Output the (X, Y) coordinate of the center of the cell containing the given text.  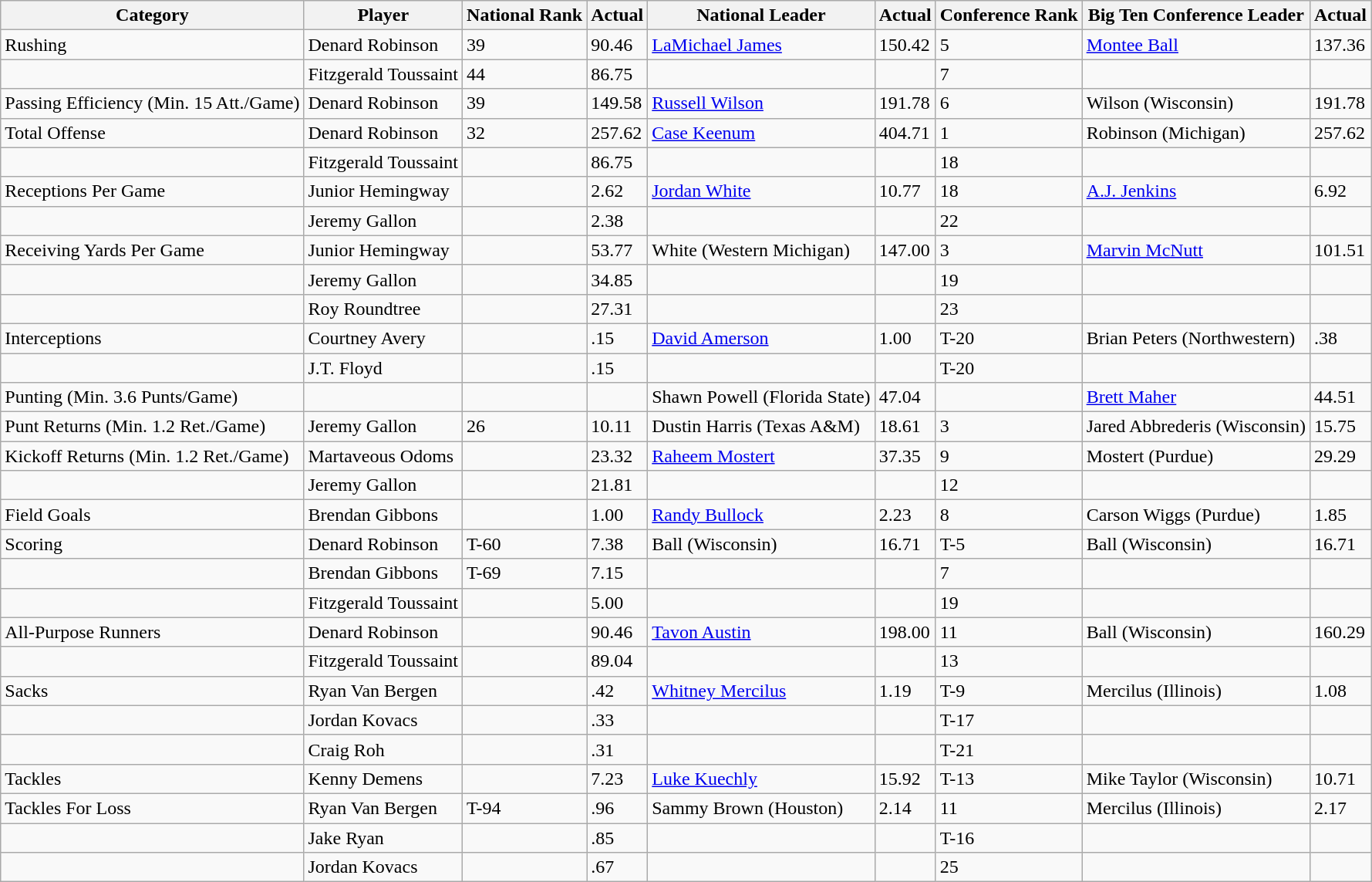
T-21 (1009, 749)
1.85 (1340, 515)
137.36 (1340, 45)
Craig Roh (383, 749)
6.92 (1340, 191)
10.71 (1340, 779)
149.58 (617, 103)
Mike Taylor (Wisconsin) (1195, 779)
A.J. Jenkins (1195, 191)
.67 (617, 867)
Sacks (153, 691)
9 (1009, 456)
.38 (1340, 338)
Receptions Per Game (153, 191)
101.51 (1340, 250)
7.23 (617, 779)
Jake Ryan (383, 837)
LaMichael James (761, 45)
198.00 (905, 632)
26 (524, 427)
Wilson (Wisconsin) (1195, 103)
Case Keenum (761, 133)
1.08 (1340, 691)
7.15 (617, 573)
T-60 (524, 544)
Punt Returns (Min. 1.2 Ret./Game) (153, 427)
T-94 (524, 808)
.42 (617, 691)
Passing Efficiency (Min. 15 Att./Game) (153, 103)
David Amerson (761, 338)
8 (1009, 515)
Receiving Yards Per Game (153, 250)
44 (524, 74)
Total Offense (153, 133)
T-16 (1009, 837)
23.32 (617, 456)
2.14 (905, 808)
150.42 (905, 45)
Tackles For Loss (153, 808)
Sammy Brown (Houston) (761, 808)
89.04 (617, 661)
.96 (617, 808)
Brian Peters (Northwestern) (1195, 338)
Interceptions (153, 338)
Conference Rank (1009, 15)
Dustin Harris (Texas A&M) (761, 427)
T-5 (1009, 544)
160.29 (1340, 632)
Brett Maher (1195, 397)
Shawn Powell (Florida State) (761, 397)
6 (1009, 103)
T-13 (1009, 779)
T-69 (524, 573)
18.61 (905, 427)
Russell Wilson (761, 103)
47.04 (905, 397)
National Leader (761, 15)
1.19 (905, 691)
Roy Roundtree (383, 309)
13 (1009, 661)
29.29 (1340, 456)
22 (1009, 221)
10.77 (905, 191)
Tackles (153, 779)
T-17 (1009, 720)
.33 (617, 720)
34.85 (617, 279)
53.77 (617, 250)
.85 (617, 837)
J.T. Floyd (383, 368)
Tavon Austin (761, 632)
2.23 (905, 515)
5.00 (617, 603)
2.62 (617, 191)
12 (1009, 485)
Player (383, 15)
T-9 (1009, 691)
Whitney Mercilus (761, 691)
10.11 (617, 427)
Luke Kuechly (761, 779)
Punting (Min. 3.6 Punts/Game) (153, 397)
147.00 (905, 250)
Courtney Avery (383, 338)
Carson Wiggs (Purdue) (1195, 515)
Raheem Mostert (761, 456)
Field Goals (153, 515)
Martaveous Odoms (383, 456)
15.92 (905, 779)
Jared Abbrederis (Wisconsin) (1195, 427)
2.17 (1340, 808)
37.35 (905, 456)
27.31 (617, 309)
7.38 (617, 544)
Rushing (153, 45)
Big Ten Conference Leader (1195, 15)
Jordan White (761, 191)
5 (1009, 45)
Mostert (Purdue) (1195, 456)
Robinson (Michigan) (1195, 133)
32 (524, 133)
White (Western Michigan) (761, 250)
National Rank (524, 15)
404.71 (905, 133)
15.75 (1340, 427)
25 (1009, 867)
Kenny Demens (383, 779)
Category (153, 15)
Marvin McNutt (1195, 250)
All-Purpose Runners (153, 632)
.31 (617, 749)
Kickoff Returns (Min. 1.2 Ret./Game) (153, 456)
44.51 (1340, 397)
23 (1009, 309)
1 (1009, 133)
21.81 (617, 485)
Randy Bullock (761, 515)
Scoring (153, 544)
2.38 (617, 221)
Montee Ball (1195, 45)
